Output the [X, Y] coordinate of the center of the cell containing the given text.  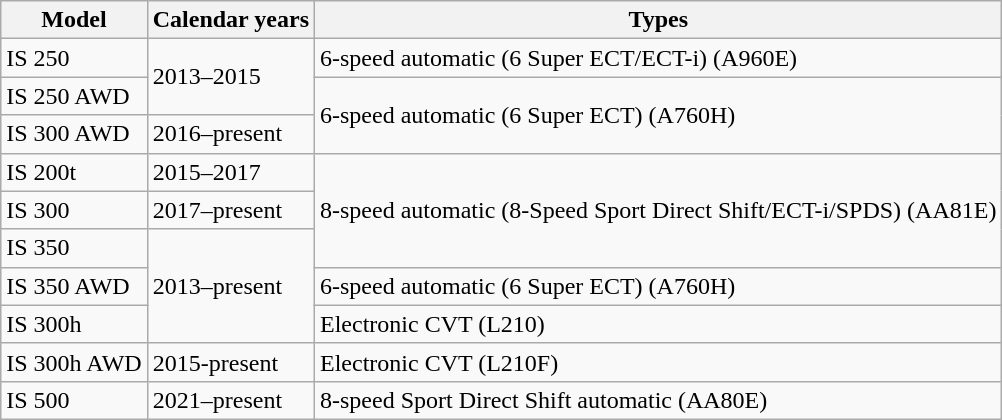
2013–present [230, 286]
IS 250 [74, 58]
IS 350 AWD [74, 286]
6-speed automatic (6 Super ECT/ECT-i) (A960E) [658, 58]
2021–present [230, 400]
8-speed Sport Direct Shift automatic (AA80E) [658, 400]
2013–2015 [230, 77]
IS 300h [74, 324]
IS 250 AWD [74, 96]
Electronic CVT (L210F) [658, 362]
IS 300h AWD [74, 362]
2015–2017 [230, 172]
2015-present [230, 362]
IS 200t [74, 172]
2016–present [230, 134]
IS 350 [74, 248]
Electronic CVT (L210) [658, 324]
2017–present [230, 210]
IS 500 [74, 400]
8-speed automatic (8-Speed Sport Direct Shift/ECT-i/SPDS) (AA81E) [658, 210]
Types [658, 20]
IS 300 [74, 210]
IS 300 AWD [74, 134]
Model [74, 20]
Calendar years [230, 20]
